Return the [X, Y] coordinate for the center point of the cell that contains the specified text.  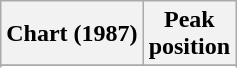
Chart (1987) [72, 34]
Peakposition [189, 34]
